Return (x, y) of the center of cell containing provided text 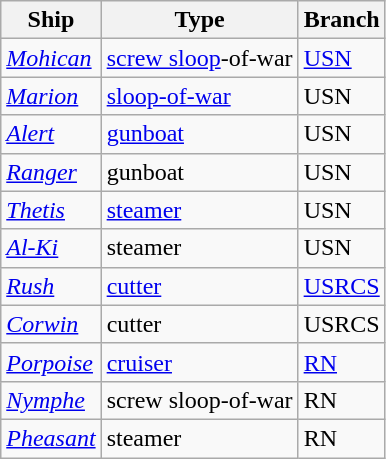
sloop-of-war (200, 96)
cruiser (200, 362)
Ship (51, 20)
Porpoise (51, 362)
Ranger (51, 172)
Alert (51, 134)
Pheasant (51, 438)
Mohican (51, 58)
Marion (51, 96)
Corwin (51, 324)
Type (200, 20)
Thetis (51, 210)
Rush (51, 286)
Al-Ki (51, 248)
Nymphe (51, 400)
Branch (342, 20)
